Identify which cell holds the provided text, then report its (x, y) central coordinate. 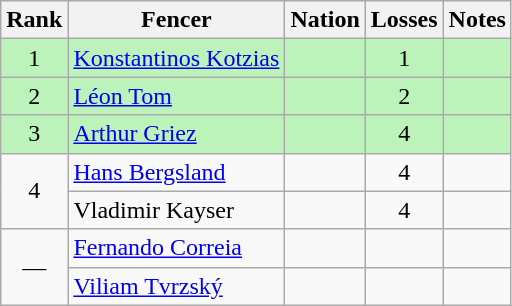
Konstantinos Kotzias (176, 58)
Losses (404, 20)
Arthur Griez (176, 134)
Viliam Tvrzský (176, 286)
Nation (325, 20)
Fernando Correia (176, 248)
3 (34, 134)
Notes (477, 20)
Fencer (176, 20)
Vladimir Kayser (176, 210)
Hans Bergsland (176, 172)
Léon Tom (176, 96)
— (34, 267)
Rank (34, 20)
